Return the (x, y) coordinate for the center point of the cell that contains the specified text.  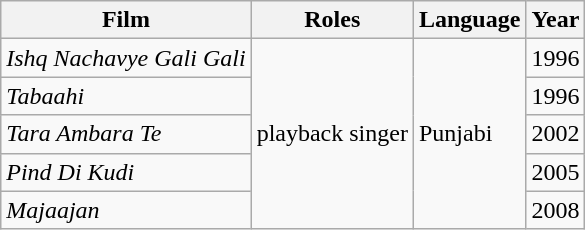
Language (469, 20)
Tara Ambara Te (126, 134)
Roles (332, 20)
2005 (556, 172)
Punjabi (469, 134)
Film (126, 20)
Ishq Nachavye Gali Gali (126, 58)
2002 (556, 134)
Majaajan (126, 210)
Pind Di Kudi (126, 172)
Tabaahi (126, 96)
playback singer (332, 134)
Year (556, 20)
2008 (556, 210)
